Find where the given text appears and provide that cell's center as (X, Y) coordinate. 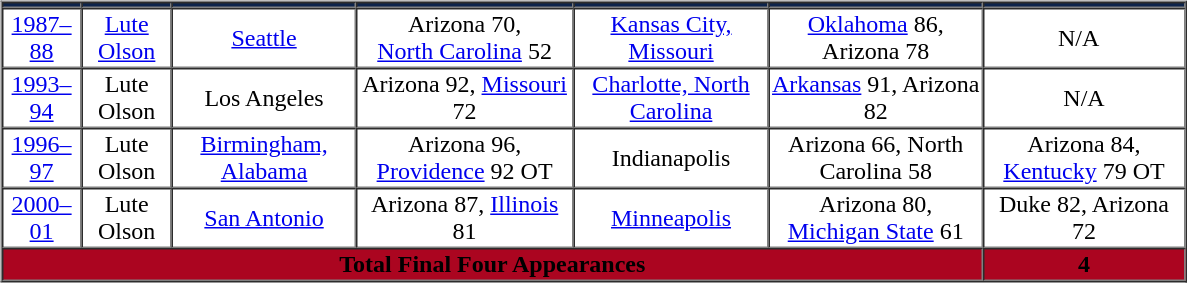
Arizona 70,North Carolina 52 (464, 38)
1993–94 (42, 98)
Charlotte, North Carolina (671, 98)
Birmingham, Alabama (264, 158)
Kansas City, Missouri (671, 38)
Seattle (264, 38)
2000–01 (42, 218)
1987–88 (42, 38)
Indianapolis (671, 158)
1996–97 (42, 158)
Arizona 96, Providence 92 OT (464, 158)
Arizona 80, Michigan State 61 (876, 218)
Arizona 92, Missouri 72 (464, 98)
Los Angeles (264, 98)
Arizona 87, Illinois 81 (464, 218)
San Antonio (264, 218)
4 (1084, 264)
Arizona 66, North Carolina 58 (876, 158)
Duke 82, Arizona 72 (1084, 218)
Arizona 84, Kentucky 79 OT (1084, 158)
Arkansas 91, Arizona 82 (876, 98)
Minneapolis (671, 218)
Oklahoma 86, Arizona 78 (876, 38)
Total Final Four Appearances (492, 264)
